Extract the [X, Y] coordinate from the center of the cell holding the provided text.  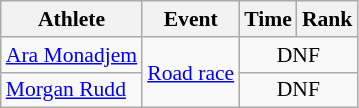
Ara Monadjem [72, 55]
Time [268, 19]
Event [190, 19]
Morgan Rudd [72, 90]
Athlete [72, 19]
Road race [190, 72]
Rank [328, 19]
